Scan for the cell matching the given text and deliver its (x, y) coordinate at center. 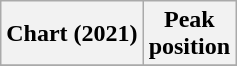
Peakposition (189, 34)
Chart (2021) (72, 34)
